Return (X, Y) of the center of cell containing provided text 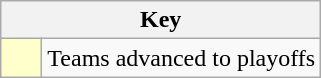
Teams advanced to playoffs (182, 58)
Key (161, 20)
